For the text-containing cell, return its midpoint in (x, y) coordinate format. 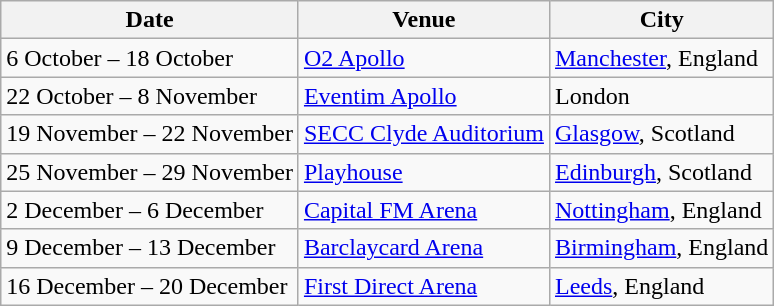
Venue (424, 20)
O2 Apollo (424, 58)
25 November – 29 November (150, 172)
Playhouse (424, 172)
Capital FM Arena (424, 210)
Nottingham, England (661, 210)
Barclaycard Arena (424, 248)
Eventim Apollo (424, 96)
Birmingham, England (661, 248)
Glasgow, Scotland (661, 134)
Manchester, England (661, 58)
First Direct Arena (424, 286)
19 November – 22 November (150, 134)
Edinburgh, Scotland (661, 172)
London (661, 96)
9 December – 13 December (150, 248)
22 October – 8 November (150, 96)
Date (150, 20)
Leeds, England (661, 286)
6 October – 18 October (150, 58)
SECC Clyde Auditorium (424, 134)
16 December – 20 December (150, 286)
2 December – 6 December (150, 210)
City (661, 20)
